Scan for the cell matching the given text and deliver its [X, Y] coordinate at center. 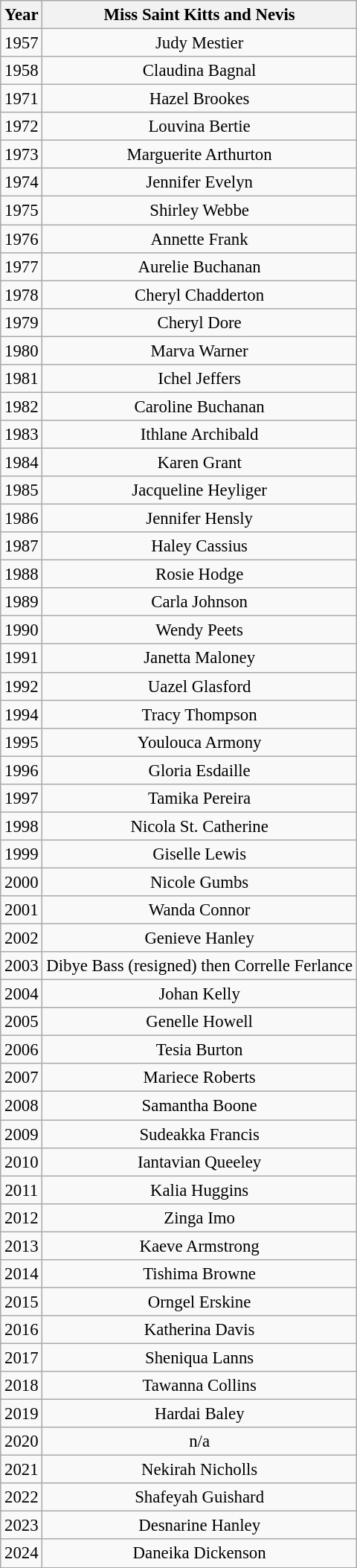
Sudeakka Francis [199, 1134]
Uazel Glasford [199, 686]
Haley Cassius [199, 546]
2023 [22, 1526]
2016 [22, 1330]
Jennifer Evelyn [199, 182]
Zinga Imo [199, 1217]
Mariece Roberts [199, 1078]
1958 [22, 71]
Sheniqua Lanns [199, 1357]
1992 [22, 686]
Janetta Maloney [199, 659]
Ichel Jeffers [199, 379]
Nicole Gumbs [199, 882]
1979 [22, 322]
Cheryl Chadderton [199, 295]
1984 [22, 462]
Tesia Burton [199, 1050]
Shirley Webbe [199, 211]
Tamika Pereira [199, 799]
2003 [22, 966]
1971 [22, 99]
Dibye Bass (resigned) then Correlle Ferlance [199, 966]
1988 [22, 575]
Nicola St. Catherine [199, 826]
1983 [22, 435]
Wanda Connor [199, 910]
1997 [22, 799]
2021 [22, 1470]
Miss Saint Kitts and Nevis [199, 15]
Desnarine Hanley [199, 1526]
Year [22, 15]
2004 [22, 994]
2022 [22, 1497]
2008 [22, 1106]
n/a [199, 1441]
2018 [22, 1386]
1980 [22, 351]
Marguerite Arthurton [199, 155]
1991 [22, 659]
Cheryl Dore [199, 322]
Aurelie Buchanan [199, 266]
Kalia Huggins [199, 1190]
Genelle Howell [199, 1022]
1974 [22, 182]
2007 [22, 1078]
1994 [22, 714]
1995 [22, 742]
1981 [22, 379]
2011 [22, 1190]
2000 [22, 882]
2024 [22, 1554]
Nekirah Nicholls [199, 1470]
2015 [22, 1302]
2014 [22, 1274]
Claudina Bagnal [199, 71]
Wendy Peets [199, 630]
1978 [22, 295]
Johan Kelly [199, 994]
1986 [22, 519]
Hazel Brookes [199, 99]
Jennifer Hensly [199, 519]
Kaeve Armstrong [199, 1246]
1972 [22, 127]
Carla Johnson [199, 602]
Annette Frank [199, 239]
1998 [22, 826]
Hardai Baley [199, 1414]
Louvina Bertie [199, 127]
2002 [22, 938]
2005 [22, 1022]
Gloria Esdaille [199, 770]
1973 [22, 155]
Genieve Hanley [199, 938]
Rosie Hodge [199, 575]
Orngel Erskine [199, 1302]
2017 [22, 1357]
Giselle Lewis [199, 854]
Katherina Davis [199, 1330]
1989 [22, 602]
2006 [22, 1050]
Karen Grant [199, 462]
1976 [22, 239]
2012 [22, 1217]
Tishima Browne [199, 1274]
1977 [22, 266]
2019 [22, 1414]
Jacqueline Heyliger [199, 490]
1985 [22, 490]
2009 [22, 1134]
Iantavian Queeley [199, 1162]
Youlouca Armony [199, 742]
Shafeyah Guishard [199, 1497]
Marva Warner [199, 351]
2020 [22, 1441]
1999 [22, 854]
Samantha Boone [199, 1106]
1990 [22, 630]
1975 [22, 211]
1982 [22, 406]
1957 [22, 43]
Caroline Buchanan [199, 406]
Ithlane Archibald [199, 435]
1996 [22, 770]
Daneika Dickenson [199, 1554]
Tracy Thompson [199, 714]
Tawanna Collins [199, 1386]
Judy Mestier [199, 43]
2001 [22, 910]
2013 [22, 1246]
1987 [22, 546]
2010 [22, 1162]
